Determine the [x, y] coordinate at the center of the cell enclosing the given text.  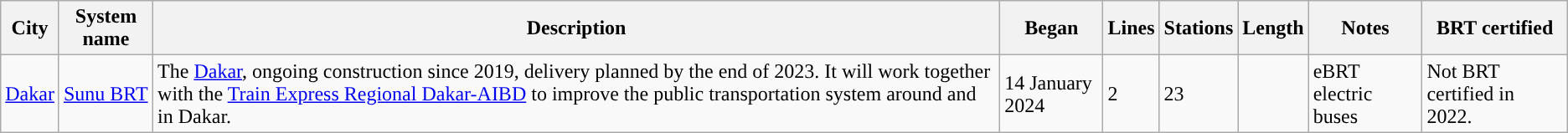
eBRT electric buses [1365, 94]
Lines [1131, 28]
Length [1273, 28]
BRT certified [1494, 28]
2 [1131, 94]
City [30, 28]
Dakar [30, 94]
Sunu BRT [106, 94]
System name [106, 28]
Notes [1365, 28]
23 [1199, 94]
Began [1052, 28]
Stations [1199, 28]
Not BRT certified in 2022. [1494, 94]
14 January 2024 [1052, 94]
Description [576, 28]
